For the text-containing cell, return its midpoint in (x, y) coordinate format. 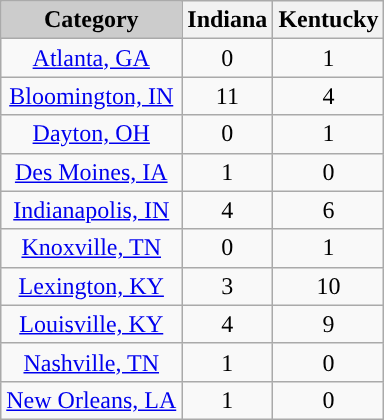
Nashville, TN (92, 362)
Category (92, 20)
9 (328, 324)
Louisville, KY (92, 324)
3 (228, 286)
6 (328, 210)
Dayton, OH (92, 134)
New Orleans, LA (92, 400)
Lexington, KY (92, 286)
Knoxville, TN (92, 248)
Atlanta, GA (92, 58)
Indiana (228, 20)
11 (228, 96)
Bloomington, IN (92, 96)
Kentucky (328, 20)
10 (328, 286)
Indianapolis, IN (92, 210)
Des Moines, IA (92, 172)
